Capture the cell that displays the provided text and extract its [x, y] central coordinate. 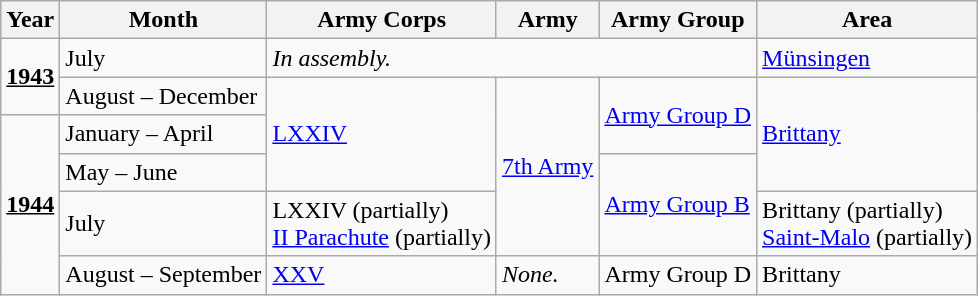
August – December [164, 96]
Army [547, 20]
Army Corps [382, 20]
1943 [30, 77]
May – June [164, 172]
January – April [164, 134]
Brittany (partially)Saint-Malo (partially) [868, 224]
Year [30, 20]
August – September [164, 275]
None. [547, 275]
1944 [30, 204]
In assembly. [512, 58]
7th Army [547, 166]
Army Group [678, 20]
LXXIV [382, 134]
Münsingen [868, 58]
XXV [382, 275]
LXXIV (partially)II Parachute (partially) [382, 224]
Month [164, 20]
Area [868, 20]
Army Group B [678, 204]
